Return the [X, Y] coordinate for the center point of the cell that contains the specified text.  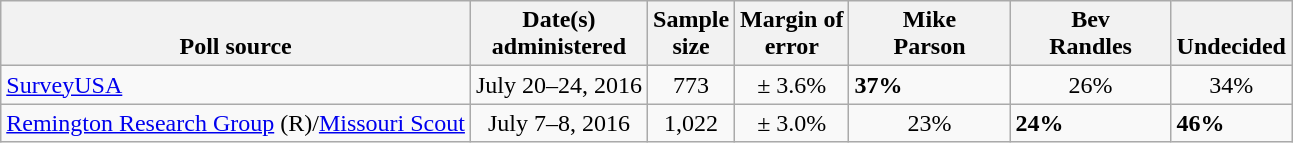
Samplesize [692, 34]
Margin oferror [792, 34]
Remington Research Group (R)/Missouri Scout [236, 123]
± 3.6% [792, 85]
July 20–24, 2016 [558, 85]
23% [930, 123]
SurveyUSA [236, 85]
24% [1090, 123]
± 3.0% [792, 123]
773 [692, 85]
July 7–8, 2016 [558, 123]
Undecided [1231, 34]
26% [1090, 85]
BevRandles [1090, 34]
34% [1231, 85]
46% [1231, 123]
Mike Parson [930, 34]
Date(s)administered [558, 34]
37% [930, 85]
1,022 [692, 123]
Poll source [236, 34]
